For the text-containing cell, return its midpoint in (X, Y) coordinate format. 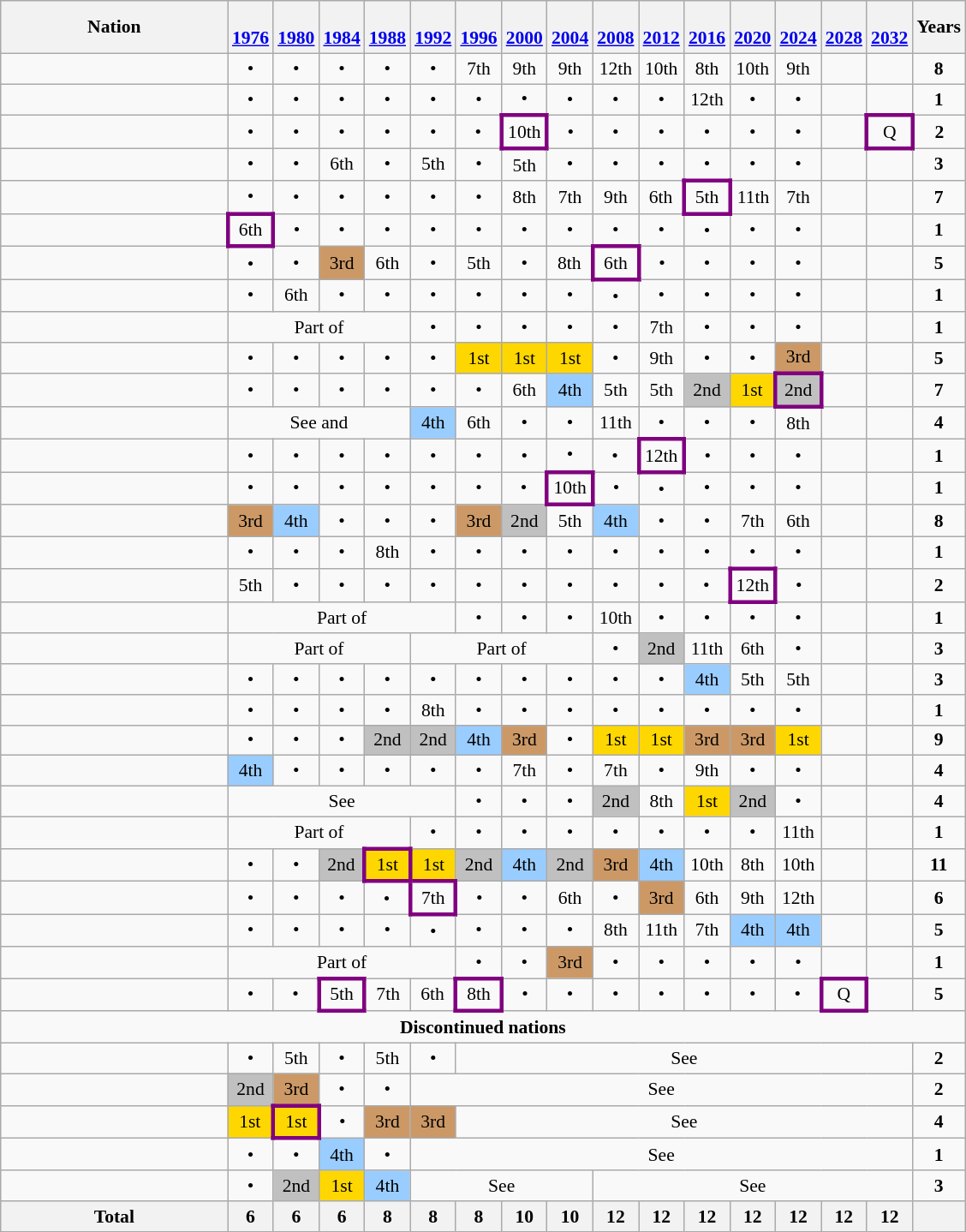
2012 (661, 27)
See and (319, 423)
2020 (752, 27)
2028 (844, 27)
Years (939, 27)
2016 (707, 27)
2008 (615, 27)
2000 (524, 27)
1992 (433, 27)
2004 (570, 27)
2024 (798, 27)
2032 (889, 27)
1976 (250, 27)
1984 (341, 27)
11 (939, 865)
1988 (387, 27)
1996 (478, 27)
Total (115, 1217)
Discontinued nations (483, 1028)
9 (939, 740)
Nation (115, 27)
1980 (296, 27)
